For the text-containing cell, return its midpoint in [x, y] coordinate format. 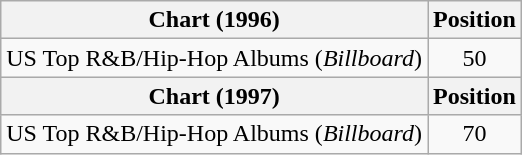
50 [475, 58]
Chart (1997) [214, 96]
Chart (1996) [214, 20]
70 [475, 134]
